Output the [x, y] coordinate of the center of the cell containing the given text.  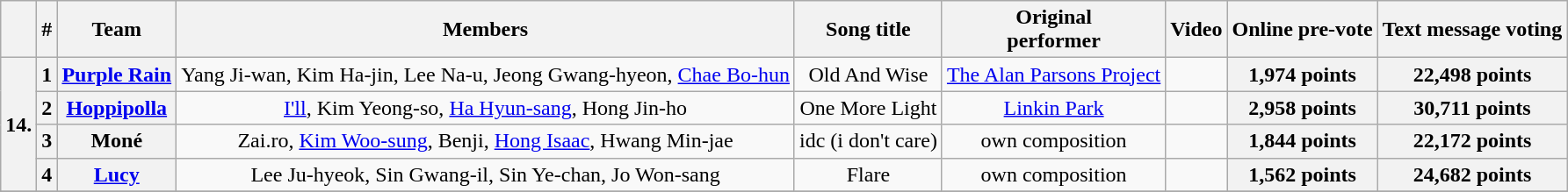
3 [47, 141]
One More Light [868, 108]
The Alan Parsons Project [1053, 75]
Flare [868, 174]
14. [19, 124]
1 [47, 75]
Lucy [117, 174]
30,711 points [1472, 108]
I'll, Kim Yeong-so, Ha Hyun-sang, Hong Jin-ho [486, 108]
Hoppipolla [117, 108]
Team [117, 30]
1,844 points [1302, 141]
2 [47, 108]
Zai.ro, Kim Woo-sung, Benji, Hong Isaac, Hwang Min-jae [486, 141]
2,958 points [1302, 108]
Online pre-vote [1302, 30]
1,974 points [1302, 75]
22,172 points [1472, 141]
24,682 points [1472, 174]
Members [486, 30]
Yang Ji-wan, Kim Ha-jin, Lee Na-u, Jeong Gwang-hyeon, Chae Bo-hun [486, 75]
Video [1196, 30]
Purple Rain [117, 75]
Lee Ju-hyeok, Sin Gwang-il, Sin Ye-chan, Jo Won-sang [486, 174]
Text message voting [1472, 30]
Originalperformer [1053, 30]
1,562 points [1302, 174]
Song title [868, 30]
Old And Wise [868, 75]
4 [47, 174]
# [47, 30]
Linkin Park [1053, 108]
22,498 points [1472, 75]
Moné [117, 141]
idc (i don't care) [868, 141]
